Pinpoint the cell where the given text exists, returning its [x, y] midpoint coordinate. 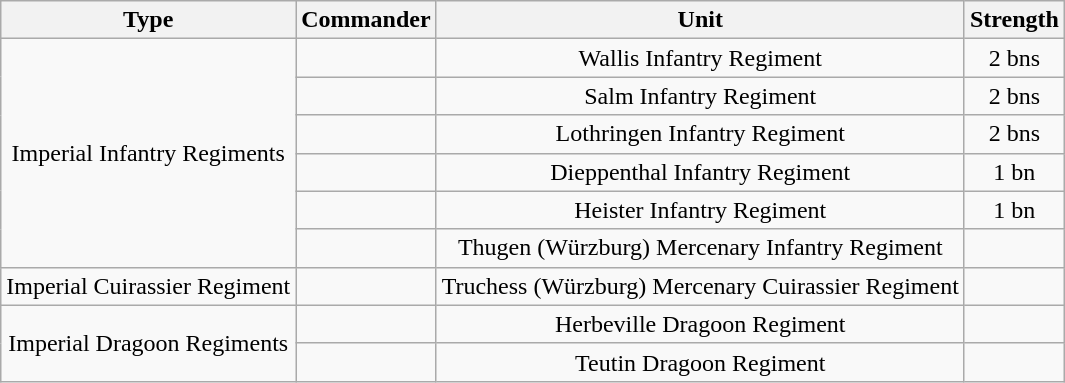
Truchess (Würzburg) Mercenary Cuirassier Regiment [700, 286]
Thugen (Würzburg) Mercenary Infantry Regiment [700, 248]
Commander [366, 20]
Type [148, 20]
Strength [1014, 20]
Imperial Cuirassier Regiment [148, 286]
Dieppenthal Infantry Regiment [700, 172]
Imperial Dragoon Regiments [148, 343]
Lothringen Infantry Regiment [700, 134]
Herbeville Dragoon Regiment [700, 324]
Teutin Dragoon Regiment [700, 362]
Unit [700, 20]
Wallis Infantry Regiment [700, 58]
Imperial Infantry Regiments [148, 153]
Heister Infantry Regiment [700, 210]
Salm Infantry Regiment [700, 96]
